Return the (X, Y) coordinate for the center point of the cell that contains the specified text.  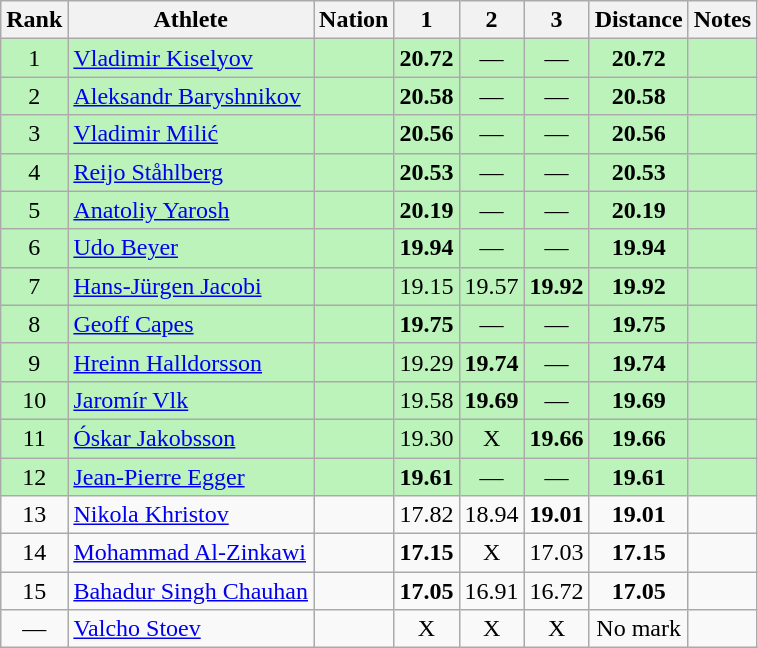
Óskar Jakobsson (191, 438)
Nikola Khristov (191, 515)
6 (34, 248)
19.29 (426, 362)
12 (34, 477)
Notes (722, 20)
8 (34, 324)
Jean-Pierre Egger (191, 477)
19.58 (426, 400)
Anatoliy Yarosh (191, 210)
Jaromír Vlk (191, 400)
Bahadur Singh Chauhan (191, 591)
Athlete (191, 20)
4 (34, 172)
10 (34, 400)
Aleksandr Baryshnikov (191, 96)
Hreinn Halldorsson (191, 362)
Nation (354, 20)
Udo Beyer (191, 248)
16.72 (556, 591)
No mark (638, 629)
Vladimir Milić (191, 134)
Reijo Ståhlberg (191, 172)
Hans-Jürgen Jacobi (191, 286)
17.03 (556, 553)
Mohammad Al-Zinkawi (191, 553)
7 (34, 286)
16.91 (492, 591)
17.82 (426, 515)
19.15 (426, 286)
5 (34, 210)
18.94 (492, 515)
Vladimir Kiselyov (191, 58)
14 (34, 553)
Valcho Stoev (191, 629)
Rank (34, 20)
15 (34, 591)
19.30 (426, 438)
9 (34, 362)
11 (34, 438)
19.57 (492, 286)
Geoff Capes (191, 324)
13 (34, 515)
Distance (638, 20)
